Locate the cell with the specified text and output its [x, y] center coordinate. 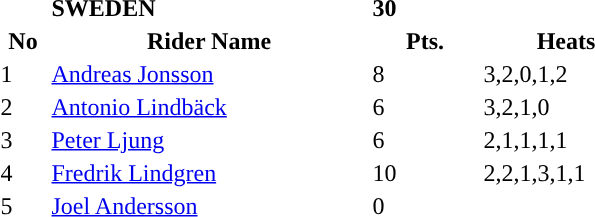
Peter Ljung [209, 140]
Fredrik Lindgren [209, 173]
Pts. [425, 41]
Rider Name [209, 41]
Andreas Jonsson [209, 74]
8 [425, 74]
10 [425, 173]
Antonio Lindbäck [209, 107]
